From the cell containing the given text, extract its center point as (x, y) coordinate. 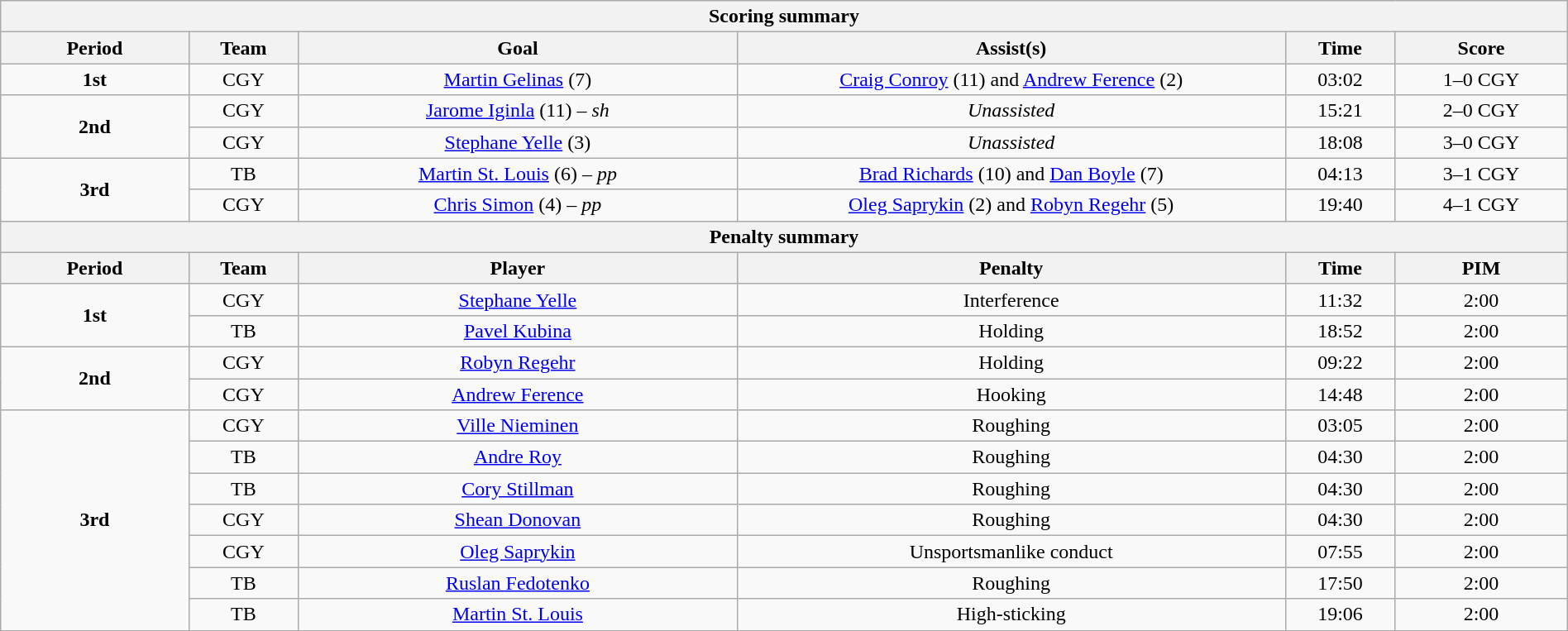
Penalty (1011, 268)
3–1 CGY (1481, 174)
Stephane Yelle (3) (518, 142)
Score (1481, 48)
Shean Donovan (518, 520)
18:52 (1340, 331)
Ruslan Fedotenko (518, 583)
Brad Richards (10) and Dan Boyle (7) (1011, 174)
High-sticking (1011, 614)
19:40 (1340, 205)
18:08 (1340, 142)
11:32 (1340, 299)
Martin St. Louis (518, 614)
19:06 (1340, 614)
Player (518, 268)
Oleg Saprykin (518, 552)
04:13 (1340, 174)
Interference (1011, 299)
Jarome Iginla (11) – sh (518, 111)
Martin St. Louis (6) – pp (518, 174)
Penalty summary (784, 237)
Cory Stillman (518, 489)
Oleg Saprykin (2) and Robyn Regehr (5) (1011, 205)
14:48 (1340, 394)
Goal (518, 48)
Pavel Kubina (518, 331)
Ville Nieminen (518, 426)
09:22 (1340, 362)
Craig Conroy (11) and Andrew Ference (2) (1011, 79)
1–0 CGY (1481, 79)
Scoring summary (784, 17)
15:21 (1340, 111)
03:05 (1340, 426)
17:50 (1340, 583)
Unsportsmanlike conduct (1011, 552)
07:55 (1340, 552)
Chris Simon (4) – pp (518, 205)
Andre Roy (518, 457)
3–0 CGY (1481, 142)
Stephane Yelle (518, 299)
Martin Gelinas (7) (518, 79)
2–0 CGY (1481, 111)
Assist(s) (1011, 48)
4–1 CGY (1481, 205)
Andrew Ference (518, 394)
Hooking (1011, 394)
Robyn Regehr (518, 362)
PIM (1481, 268)
03:02 (1340, 79)
